Locate the cell with the specified text and output its (X, Y) center coordinate. 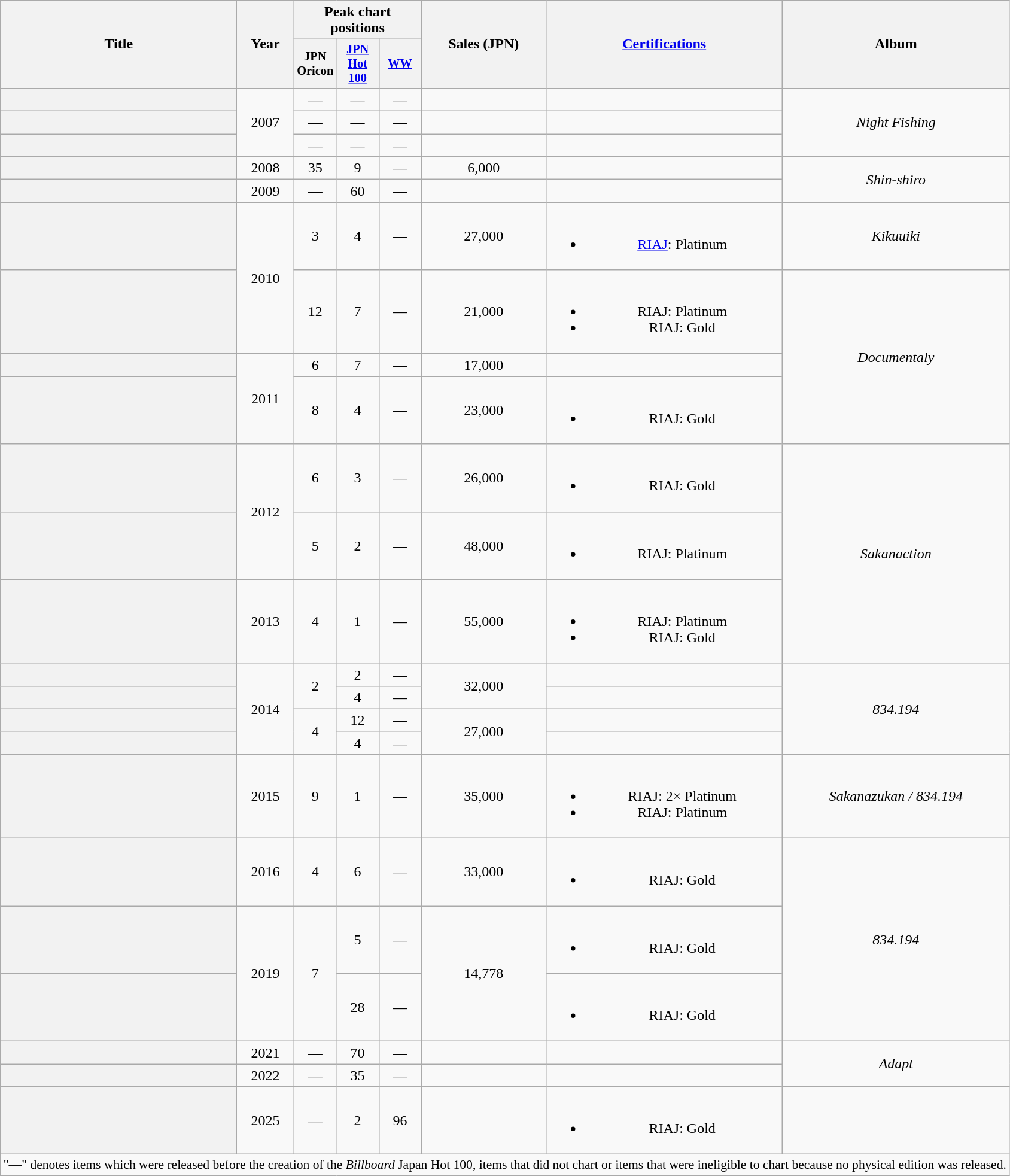
8 (315, 411)
2021 (266, 1053)
2016 (266, 873)
JPNHot 100 (358, 64)
RIAJ: 2× Platinum RIAJ: Platinum (664, 796)
Kikuuiki (896, 236)
2014 (266, 709)
70 (358, 1053)
48,000 (483, 546)
Year (266, 44)
35,000 (483, 796)
Night Fishing (896, 122)
2007 (266, 122)
2010 (266, 278)
Sales (JPN) (483, 44)
JPNOricon (315, 64)
Shin-shiro (896, 180)
WW (400, 64)
28 (358, 1008)
Adapt (896, 1064)
2009 (266, 191)
23,000 (483, 411)
55,000 (483, 621)
Album (896, 44)
Sakanazukan / 834.194 (896, 796)
2008 (266, 168)
6,000 (483, 168)
2015 (266, 796)
96 (400, 1120)
21,000 (483, 312)
2025 (266, 1120)
26,000 (483, 478)
Title (118, 44)
33,000 (483, 873)
14,778 (483, 974)
Certifications (664, 44)
32,000 (483, 686)
2011 (266, 399)
2019 (266, 974)
17,000 (483, 365)
2013 (266, 621)
Documentaly (896, 357)
60 (358, 191)
Sakanaction (896, 554)
2012 (266, 512)
Peak chart positions (358, 20)
2022 (266, 1075)
